Extract the (X, Y) coordinate from the center of the cell holding the provided text.  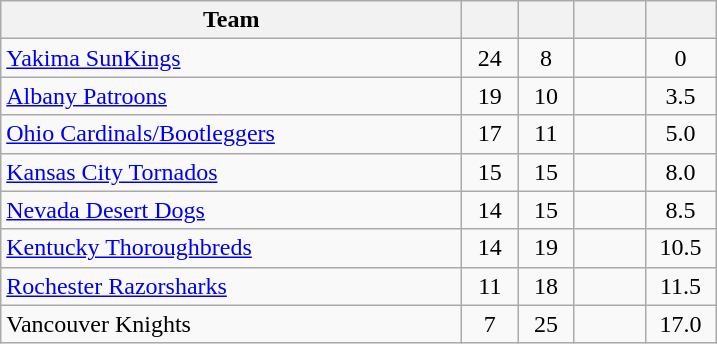
10.5 (680, 248)
Yakima SunKings (232, 58)
3.5 (680, 96)
Kentucky Thoroughbreds (232, 248)
Albany Patroons (232, 96)
Vancouver Knights (232, 324)
24 (490, 58)
18 (546, 286)
7 (490, 324)
10 (546, 96)
8.0 (680, 172)
Kansas City Tornados (232, 172)
Nevada Desert Dogs (232, 210)
11.5 (680, 286)
Rochester Razorsharks (232, 286)
25 (546, 324)
0 (680, 58)
17 (490, 134)
8 (546, 58)
Ohio Cardinals/Bootleggers (232, 134)
Team (232, 20)
17.0 (680, 324)
8.5 (680, 210)
5.0 (680, 134)
